For the text-containing cell, return its midpoint in (x, y) coordinate format. 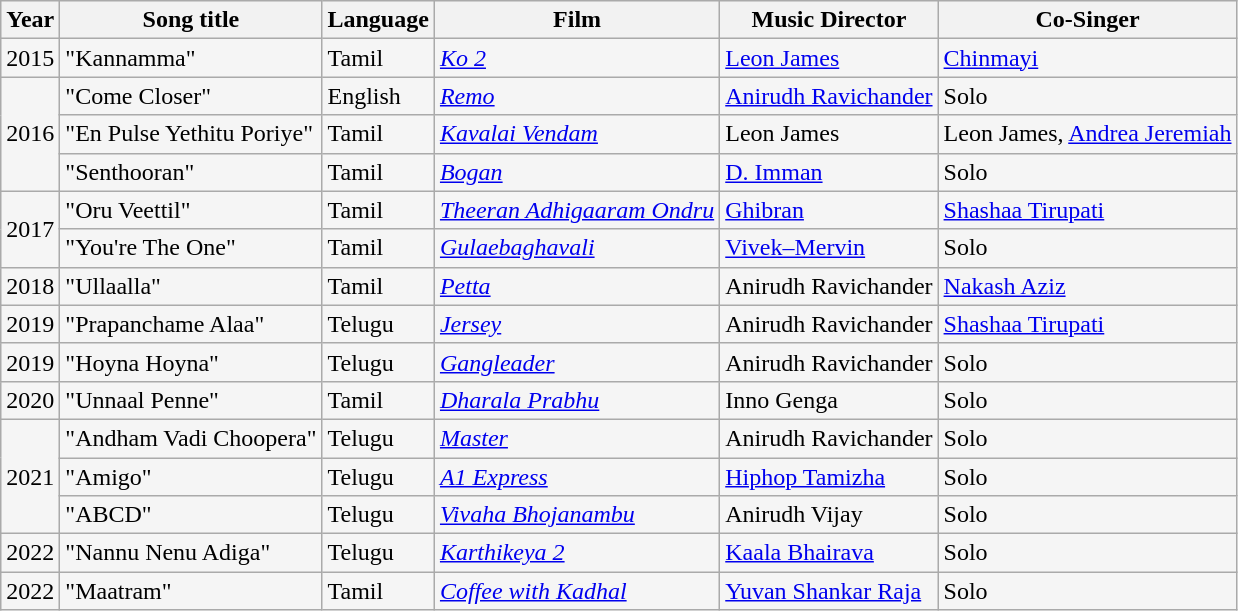
"Senthooran" (191, 172)
"Nannu Nenu Adiga" (191, 553)
"Ullaalla" (191, 286)
Song title (191, 20)
2021 (30, 476)
Theeran Adhigaaram Ondru (576, 210)
English (378, 96)
Music Director (829, 20)
Jersey (576, 324)
"Andham Vadi Choopera" (191, 438)
Nakash Aziz (1088, 286)
Kaala Bhairava (829, 553)
Bogan (576, 172)
Gulaebaghavali (576, 248)
D. Imman (829, 172)
"Prapanchame Alaa" (191, 324)
Yuvan Shankar Raja (829, 591)
Year (30, 20)
Karthikeya 2 (576, 553)
"Oru Veettil" (191, 210)
"Maatram" (191, 591)
"En Pulse Yethitu Poriye" (191, 134)
2020 (30, 400)
Chinmayi (1088, 58)
A1 Express (576, 477)
"Come Closer" (191, 96)
"Kannamma" (191, 58)
Vivaha Bhojanambu (576, 515)
Ko 2 (576, 58)
Film (576, 20)
Dharala Prabhu (576, 400)
"Hoyna Hoyna" (191, 362)
Petta (576, 286)
"Unnaal Penne" (191, 400)
Ghibran (829, 210)
"You're The One" (191, 248)
Coffee with Kadhal (576, 591)
Master (576, 438)
2017 (30, 229)
Co-Singer (1088, 20)
Vivek–Mervin (829, 248)
Leon James, Andrea Jeremiah (1088, 134)
2018 (30, 286)
Language (378, 20)
"ABCD" (191, 515)
Gangleader (576, 362)
Kavalai Vendam (576, 134)
Hiphop Tamizha (829, 477)
"Amigo" (191, 477)
Inno Genga (829, 400)
2015 (30, 58)
Remo (576, 96)
2016 (30, 134)
Anirudh Vijay (829, 515)
